Search for the cell housing the specified text and yield its (X, Y) center coordinate. 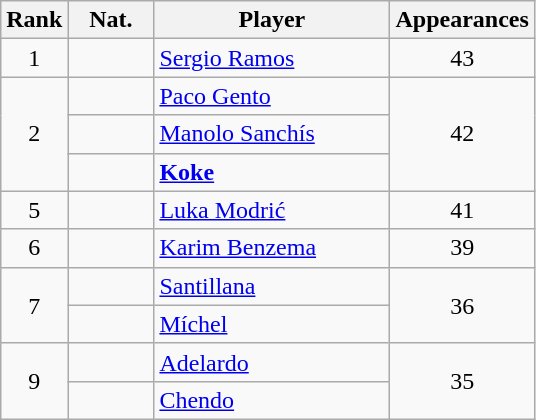
Chendo (272, 400)
Nat. (111, 20)
Koke (272, 172)
Player (272, 20)
Rank (34, 20)
1 (34, 58)
5 (34, 210)
Luka Modrić (272, 210)
Appearances (462, 20)
2 (34, 134)
42 (462, 134)
36 (462, 305)
7 (34, 305)
41 (462, 210)
Karim Benzema (272, 248)
Sergio Ramos (272, 58)
43 (462, 58)
35 (462, 381)
Santillana (272, 286)
6 (34, 248)
9 (34, 381)
Adelardo (272, 362)
Paco Gento (272, 96)
Manolo Sanchís (272, 134)
Míchel (272, 324)
39 (462, 248)
